Extract the [x, y] coordinate from the center of the cell holding the provided text.  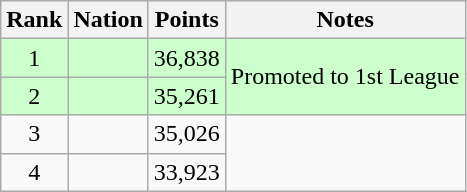
4 [34, 172]
Nation [108, 20]
Points [186, 20]
36,838 [186, 58]
35,026 [186, 134]
33,923 [186, 172]
Rank [34, 20]
3 [34, 134]
1 [34, 58]
Promoted to 1st League [345, 77]
35,261 [186, 96]
2 [34, 96]
Notes [345, 20]
